Output the (x, y) coordinate of the center of the cell containing the given text.  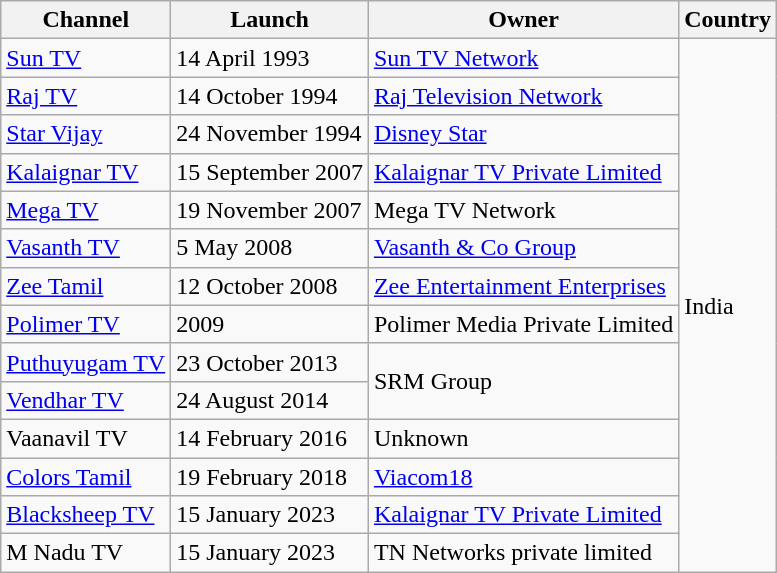
Vasanth & Co Group (523, 248)
Sun TV Network (523, 58)
Kalaignar TV (86, 172)
Colors Tamil (86, 477)
M Nadu TV (86, 553)
SRM Group (523, 381)
Polimer Media Private Limited (523, 324)
Owner (523, 20)
Unknown (523, 438)
Raj Television Network (523, 96)
Zee Tamil (86, 286)
23 October 2013 (270, 362)
Polimer TV (86, 324)
12 October 2008 (270, 286)
Star Vijay (86, 134)
Raj TV (86, 96)
19 November 2007 (270, 210)
Country (728, 20)
TN Networks private limited (523, 553)
Launch (270, 20)
Zee Entertainment Enterprises (523, 286)
14 October 1994 (270, 96)
15 September 2007 (270, 172)
India (728, 306)
Viacom18 (523, 477)
Mega TV Network (523, 210)
14 April 1993 (270, 58)
Puthuyugam TV (86, 362)
Vaanavil TV (86, 438)
2009 (270, 324)
5 May 2008 (270, 248)
Blacksheep TV (86, 515)
Disney Star (523, 134)
14 February 2016 (270, 438)
Mega TV (86, 210)
Vasanth TV (86, 248)
Channel (86, 20)
Sun TV (86, 58)
Vendhar TV (86, 400)
19 February 2018 (270, 477)
24 November 1994 (270, 134)
24 August 2014 (270, 400)
